Identify which cell holds the provided text, then report its (X, Y) central coordinate. 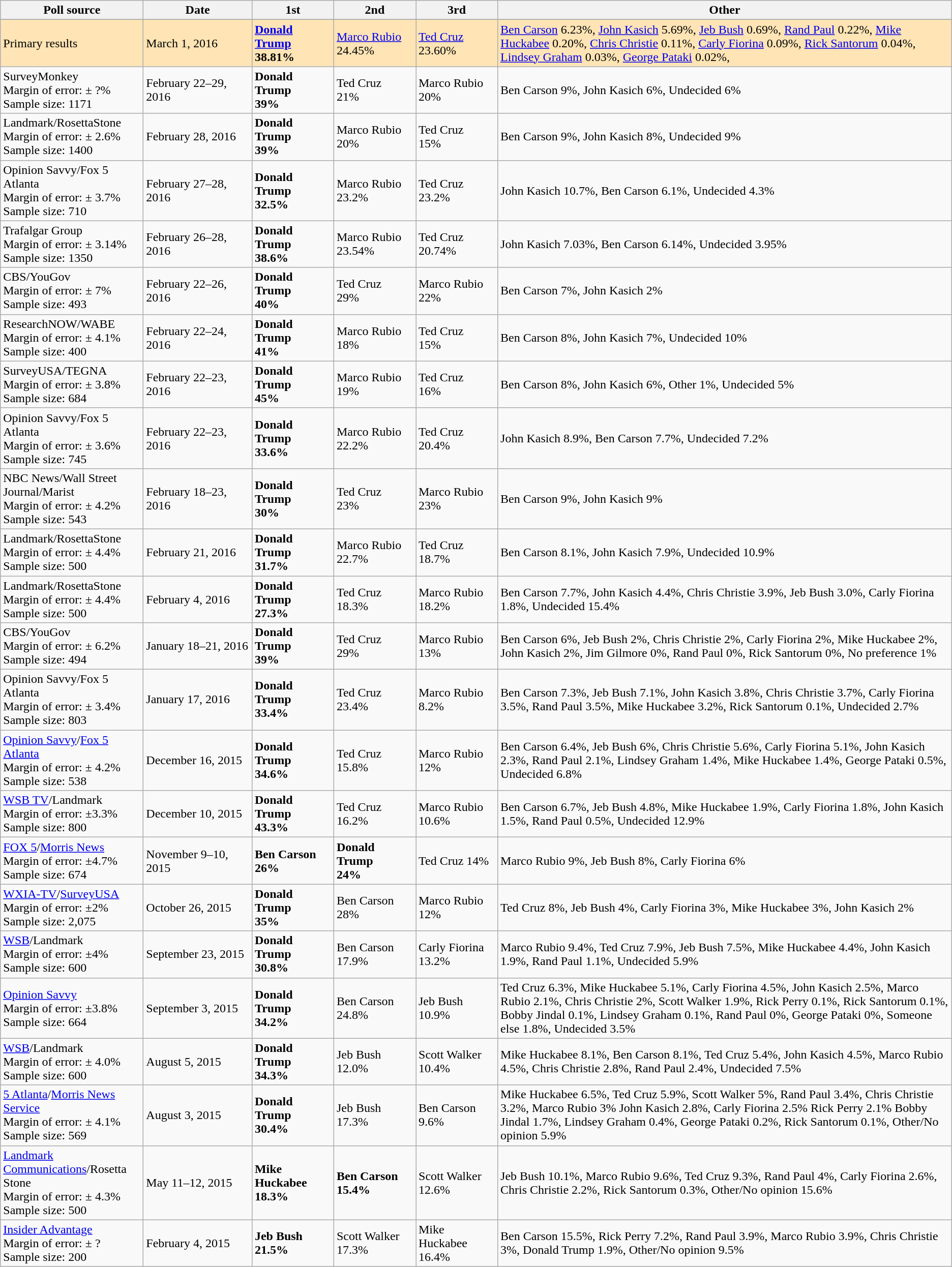
Ben Carson 8.1%, John Kasich 7.9%, Undecided 10.9% (725, 552)
WSB TV/LandmarkMargin of error: ±3.3% Sample size: 800 (72, 814)
ResearchNOW/WABEMargin of error: ± 4.1% Sample size: 400 (72, 338)
Ted Cruz23% (374, 498)
Ted Cruz20.4% (457, 438)
Ben Carson 7.7%, John Kasich 4.4%, Chris Christie 3.9%, Jeb Bush 3.0%, Carly Fiorina 1.8%, Undecided 15.4% (725, 599)
Ted Cruz 15.8% (374, 761)
Mike Huckabee18.3% (293, 1183)
5 Atlanta/Morris News ServiceMargin of error: ± 4.1% Sample size: 569 (72, 1115)
SurveyMonkeyMargin of error: ± ?% Sample size: 1171 (72, 90)
CBS/YouGovMargin of error: ± 6.2% Sample size: 494 (72, 646)
Mike Huckabee16.4% (457, 1243)
December 10, 2015 (198, 814)
Marco Rubio23.2% (374, 190)
WXIA-TV/SurveyUSAMargin of error: ±2% Sample size: 2,075 (72, 908)
Opinion Savvy/Fox 5 AtlantaMargin of error: ± 4.2% Sample size: 538 (72, 761)
Mike Huckabee 8.1%, Ben Carson 8.1%, Ted Cruz 5.4%, John Kasich 4.5%, Marco Rubio 4.5%, Chris Christie 2.8%, Rand Paul 2.4%, Undecided 7.5% (725, 1062)
Ted Cruz21% (374, 90)
Ben Carson24.8% (374, 1008)
Opinion Savvy/Fox 5 AtlantaMargin of error: ± 3.6% Sample size: 745 (72, 438)
Donald Trump45% (293, 384)
Ben Carson 9%, John Kasich 9% (725, 498)
Scott Walker10.4% (457, 1062)
Insider AdvantageMargin of error: ± ? Sample size: 200 (72, 1243)
Donald Trump31.7% (293, 552)
Donald Trump35% (293, 908)
NBC News/Wall StreetJournal/MaristMargin of error: ± 4.2% Sample size: 543 (72, 498)
Donald Trump34.6% (293, 761)
February 22–29, 2016 (198, 90)
WSB/LandmarkMargin of error: ± 4.0% Sample size: 600 (72, 1062)
Ted Cruz20.74% (457, 244)
WSB/LandmarkMargin of error: ±4% Sample size: 600 (72, 954)
Donald Trump38.6% (293, 244)
Donald Trump27.3% (293, 599)
Donald Trump34.2% (293, 1008)
Donald Trump30.4% (293, 1115)
Ben Carson 9%, John Kasich 8%, Undecided 9% (725, 137)
Ben Carson15.4% (374, 1183)
Trafalgar GroupMargin of error: ± 3.14% Sample size: 1350 (72, 244)
Primary results (72, 43)
Ben Carson 8%, John Kasich 6%, Other 1%, Undecided 5% (725, 384)
Opinion Savvy/Fox 5 AtlantaMargin of error: ± 3.4% Sample size: 803 (72, 700)
Marco Rubio 9.4%, Ted Cruz 7.9%, Jeb Bush 7.5%, Mike Huckabee 4.4%, John Kasich 1.9%, Rand Paul 1.1%, Undecided 5.9% (725, 954)
Ben Carson 9%, John Kasich 6%, Undecided 6% (725, 90)
Donald Trump34.3% (293, 1062)
Landmark Communications/Rosetta StoneMargin of error: ± 4.3% Sample size: 500 (72, 1183)
February 18–23, 2016 (198, 498)
Landmark/RosettaStoneMargin of error: ± 2.6% Sample size: 1400 (72, 137)
Ben Carson 8%, John Kasich 7%, Undecided 10% (725, 338)
February 22–24, 2016 (198, 338)
Marco Rubio24.45% (374, 43)
August 5, 2015 (198, 1062)
Marco Rubio19% (374, 384)
Donald Trump30% (293, 498)
Donald Trump24% (374, 861)
Donald Trump32.5% (293, 190)
January 18–21, 2016 (198, 646)
John Kasich 7.03%, Ben Carson 6.14%, Undecided 3.95% (725, 244)
August 3, 2015 (198, 1115)
Donald Trump43.3% (293, 814)
Jeb Bush 10.1%, Marco Rubio 9.6%, Ted Cruz 9.3%, Rand Paul 4%, Carly Fiorina 2.6%, Chris Christie 2.2%, Rick Santorum 0.3%, Other/No opinion 15.6% (725, 1183)
Marco Rubio22.2% (374, 438)
Donald Trump41% (293, 338)
January 17, 2016 (198, 700)
2nd (374, 10)
Ted Cruz18.3% (374, 599)
Date (198, 10)
Jeb Bush10.9% (457, 1008)
February 27–28, 2016 (198, 190)
Ben Carson 6.7%, Jeb Bush 4.8%, Mike Huckabee 1.9%, Carly Fiorina 1.8%, John Kasich 1.5%, Rand Paul 0.5%, Undecided 12.9% (725, 814)
Marco Rubio 9%, Jeb Bush 8%, Carly Fiorina 6% (725, 861)
February 26–28, 2016 (198, 244)
February 4, 2016 (198, 599)
Donald Trump40% (293, 291)
Ben Carson9.6% (457, 1115)
Scott Walker17.3% (374, 1243)
Marco Rubio13% (457, 646)
Ben Carson28% (374, 908)
Marco Rubio22.7% (374, 552)
1st (293, 10)
Ted Cruz 16.2% (374, 814)
Jeb Bush21.5% (293, 1243)
Marco Rubio18.2% (457, 599)
John Kasich 8.9%, Ben Carson 7.7%, Undecided 7.2% (725, 438)
November 9–10, 2015 (198, 861)
February 28, 2016 (198, 137)
Donald Trump38.81% (293, 43)
Jeb Bush17.3% (374, 1115)
Donald Trump30.8% (293, 954)
3rd (457, 10)
Ted Cruz 14% (457, 861)
Marco Rubio 10.6% (457, 814)
Ted Cruz 8%, Jeb Bush 4%, Carly Fiorina 3%, Mike Huckabee 3%, John Kasich 2% (725, 908)
October 26, 2015 (198, 908)
Ted Cruz23.4% (374, 700)
Marco Rubio22% (457, 291)
CBS/YouGovMargin of error: ± 7% Sample size: 493 (72, 291)
March 1, 2016 (198, 43)
February 21, 2016 (198, 552)
Ben Carson 7%, John Kasich 2% (725, 291)
February 22–26, 2016 (198, 291)
Donald Trump33.6% (293, 438)
John Kasich 10.7%, Ben Carson 6.1%, Undecided 4.3% (725, 190)
Ted Cruz23.60% (457, 43)
SurveyUSA/TEGNAMargin of error: ± 3.8% Sample size: 684 (72, 384)
Marco Rubio8.2% (457, 700)
Ted Cruz18.7% (457, 552)
Marco Rubio18% (374, 338)
September 23, 2015 (198, 954)
Ben Carson17.9% (374, 954)
Opinion Savvy/Fox 5 AtlantaMargin of error: ± 3.7% Sample size: 710 (72, 190)
Carly Fiorina 13.2% (457, 954)
FOX 5/Morris NewsMargin of error: ±4.7% Sample size: 674 (72, 861)
May 11–12, 2015 (198, 1183)
Marco Rubio23.54% (374, 244)
Donald Trump33.4% (293, 700)
Ted Cruz16% (457, 384)
December 16, 2015 (198, 761)
Other (725, 10)
Ted Cruz23.2% (457, 190)
February 4, 2015 (198, 1243)
Scott Walker12.6% (457, 1183)
Opinion SavvyMargin of error: ±3.8% Sample size: 664 (72, 1008)
Jeb Bush12.0% (374, 1062)
Ben Carson26% (293, 861)
Marco Rubio23% (457, 498)
Poll source (72, 10)
Ben Carson 15.5%, Rick Perry 7.2%, Rand Paul 3.9%, Marco Rubio 3.9%, Chris Christie 3%, Donald Trump 1.9%, Other/No opinion 9.5% (725, 1243)
September 3, 2015 (198, 1008)
